Detect which cell encompasses the target text, then output its [X, Y] center coordinate. 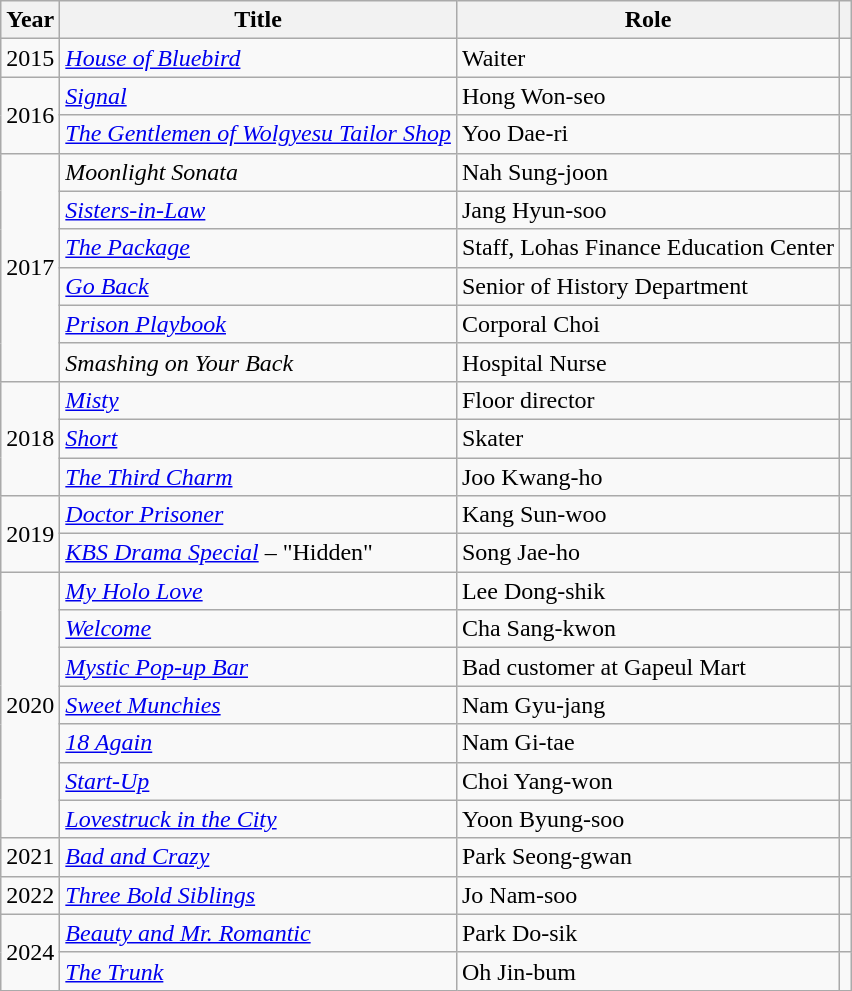
2024 [30, 952]
Skater [648, 438]
Title [258, 20]
Oh Jin-bum [648, 971]
Staff, Lohas Finance Education Center [648, 248]
Hospital Nurse [648, 362]
Joo Kwang-ho [648, 477]
Misty [258, 400]
Sisters-in-Law [258, 210]
Choi Yang-won [648, 781]
Lee Dong-shik [648, 591]
Cha Sang-kwon [648, 629]
My Holo Love [258, 591]
Park Do-sik [648, 933]
Go Back [258, 286]
House of Bluebird [258, 58]
2016 [30, 115]
Nah Sung-joon [648, 172]
Jang Hyun-soo [648, 210]
Senior of History Department [648, 286]
Park Seong-gwan [648, 857]
Waiter [648, 58]
The Third Charm [258, 477]
Floor director [648, 400]
Nam Gyu-jang [648, 705]
The Package [258, 248]
The Gentlemen of Wolgyesu Tailor Shop [258, 134]
2017 [30, 267]
2020 [30, 705]
Beauty and Mr. Romantic [258, 933]
Mystic Pop-up Bar [258, 667]
Nam Gi-tae [648, 743]
Three Bold Siblings [258, 895]
Sweet Munchies [258, 705]
Bad and Crazy [258, 857]
Moonlight Sonata [258, 172]
Song Jae-ho [648, 553]
Yoo Dae-ri [648, 134]
18 Again [258, 743]
Lovestruck in the City [258, 819]
Role [648, 20]
Corporal Choi [648, 324]
Year [30, 20]
The Trunk [258, 971]
Welcome [258, 629]
Signal [258, 96]
Jo Nam-soo [648, 895]
2022 [30, 895]
2019 [30, 534]
Start-Up [258, 781]
Hong Won-seo [648, 96]
Prison Playbook [258, 324]
2021 [30, 857]
Yoon Byung-soo [648, 819]
2018 [30, 438]
Short [258, 438]
Bad customer at Gapeul Mart [648, 667]
Doctor Prisoner [258, 515]
Kang Sun-woo [648, 515]
2015 [30, 58]
Smashing on Your Back [258, 362]
KBS Drama Special – "Hidden" [258, 553]
